Find where the given text appears and provide that cell's center as (x, y) coordinate. 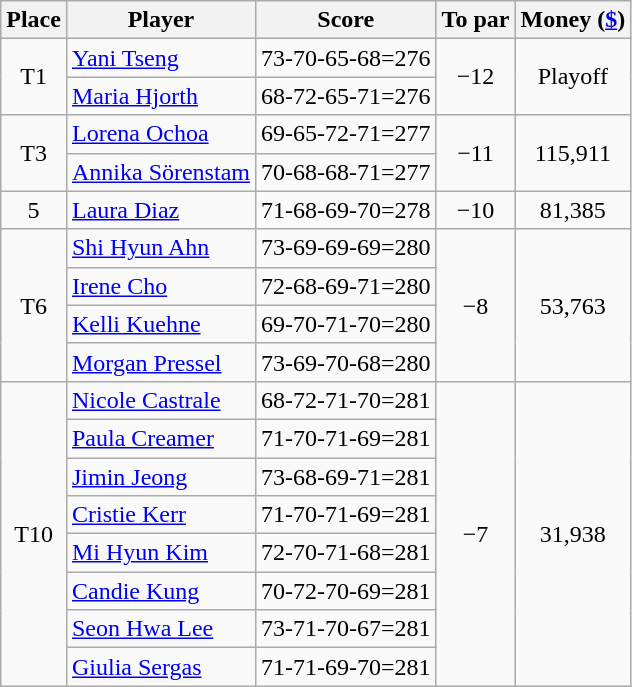
T10 (34, 533)
72-68-69-71=280 (346, 286)
53,763 (573, 305)
Playoff (573, 77)
Player (160, 20)
71-71-69-70=281 (346, 667)
Shi Hyun Ahn (160, 248)
−10 (476, 210)
Place (34, 20)
T1 (34, 77)
73-71-70-67=281 (346, 629)
Jimin Jeong (160, 477)
68-72-71-70=281 (346, 400)
T3 (34, 153)
Kelli Kuehne (160, 324)
73-70-65-68=276 (346, 58)
68-72-65-71=276 (346, 96)
Score (346, 20)
Morgan Pressel (160, 362)
Mi Hyun Kim (160, 553)
−11 (476, 153)
To par (476, 20)
Nicole Castrale (160, 400)
81,385 (573, 210)
71-68-69-70=278 (346, 210)
115,911 (573, 153)
Lorena Ochoa (160, 134)
73-68-69-71=281 (346, 477)
31,938 (573, 533)
−7 (476, 533)
70-68-68-71=277 (346, 172)
Irene Cho (160, 286)
Yani Tseng (160, 58)
Cristie Kerr (160, 515)
Maria Hjorth (160, 96)
73-69-70-68=280 (346, 362)
72-70-71-68=281 (346, 553)
73-69-69-69=280 (346, 248)
T6 (34, 305)
Laura Diaz (160, 210)
Paula Creamer (160, 438)
70-72-70-69=281 (346, 591)
Candie Kung (160, 591)
Seon Hwa Lee (160, 629)
69-70-71-70=280 (346, 324)
5 (34, 210)
−8 (476, 305)
Money ($) (573, 20)
Annika Sörenstam (160, 172)
Giulia Sergas (160, 667)
69-65-72-71=277 (346, 134)
−12 (476, 77)
